Locate the cell with the specified text and output its (X, Y) center coordinate. 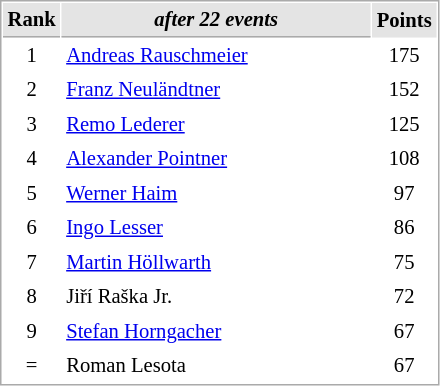
after 22 events (216, 20)
Ingo Lesser (216, 228)
4 (32, 158)
108 (404, 158)
7 (32, 262)
2 (32, 90)
Franz Neuländtner (216, 90)
8 (32, 296)
152 (404, 90)
3 (32, 124)
1 (32, 56)
Stefan Horngacher (216, 332)
86 (404, 228)
Jiří Raška Jr. (216, 296)
Alexander Pointner (216, 158)
175 (404, 56)
125 (404, 124)
97 (404, 194)
72 (404, 296)
Points (404, 20)
Remo Lederer (216, 124)
5 (32, 194)
Andreas Rauschmeier (216, 56)
6 (32, 228)
Roman Lesota (216, 366)
9 (32, 332)
75 (404, 262)
Martin Höllwarth (216, 262)
Rank (32, 20)
Werner Haim (216, 194)
= (32, 366)
